Identify which cell holds the provided text, then report its (x, y) central coordinate. 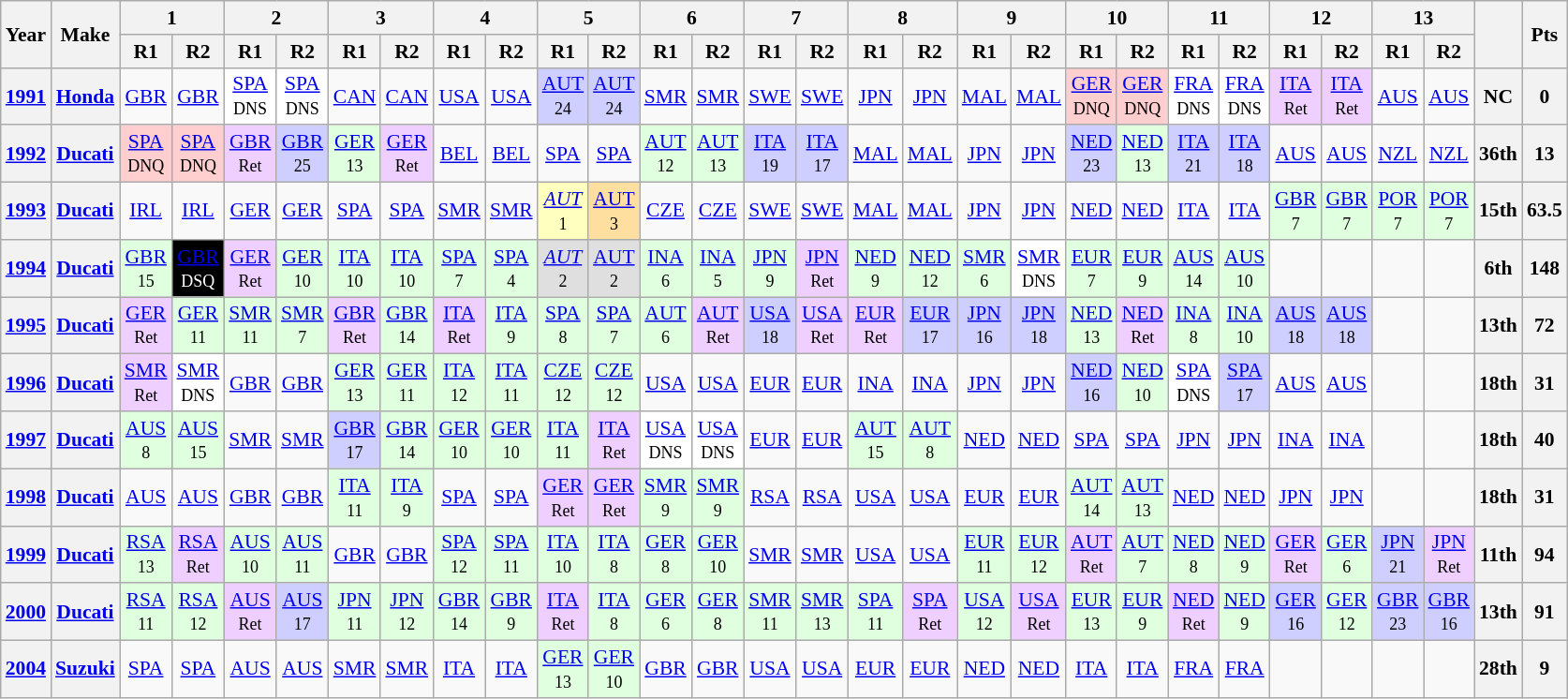
SPA4 (511, 268)
SMR7 (303, 326)
28th (1499, 669)
72 (1545, 326)
SPA8 (563, 326)
1994 (26, 268)
AUS8 (146, 440)
GBR16 (1450, 613)
RSA12 (199, 613)
RSA13 (146, 555)
NED8 (1193, 555)
AUT14 (1091, 497)
5 (588, 18)
1996 (26, 382)
1998 (26, 497)
NED16 (1091, 382)
ITA21 (1193, 154)
JPN21 (1398, 555)
1993 (26, 212)
INA8 (1193, 326)
11 (1220, 18)
AUS17 (303, 613)
2004 (26, 669)
JPN18 (1039, 326)
1997 (26, 440)
GBR15 (146, 268)
7 (796, 18)
SMR6 (984, 268)
ITA19 (770, 154)
NC (1499, 96)
SPA12 (459, 555)
0 (1545, 96)
GBR17 (355, 440)
63.5 (1545, 212)
91 (1545, 613)
8 (903, 18)
Pts (1545, 34)
2 (275, 18)
ITA12 (459, 382)
USA12 (984, 613)
INA5 (717, 268)
USA18 (770, 326)
GER16 (1296, 613)
RSA11 (146, 613)
EUR12 (1039, 555)
AUS14 (1193, 268)
1995 (26, 326)
1999 (26, 555)
AUT8 (930, 440)
15th (1499, 212)
AUT3 (614, 212)
ITA18 (1244, 154)
4 (485, 18)
AUT7 (1142, 555)
36th (1499, 154)
1991 (26, 96)
RSARet (199, 555)
GBR25 (303, 154)
GER12 (1347, 613)
SPA17 (1244, 382)
AUS15 (199, 440)
3 (380, 18)
SPARet (930, 613)
40 (1545, 440)
EUR17 (930, 326)
JPN11 (355, 613)
INA10 (1244, 326)
Make (85, 34)
EUR13 (1091, 613)
Suzuki (85, 669)
JPN12 (407, 613)
AUT12 (666, 154)
EURRet (876, 326)
AUSRet (250, 613)
Honda (85, 96)
NED12 (930, 268)
6th (1499, 268)
JPN16 (984, 326)
GBRDSQ (199, 268)
1992 (26, 154)
NED23 (1091, 154)
AUT6 (666, 326)
6 (691, 18)
GBR9 (511, 613)
2000 (26, 613)
AUT1 (563, 212)
AUS11 (303, 555)
SMR13 (822, 613)
94 (1545, 555)
AUT15 (876, 440)
Year (26, 34)
1 (172, 18)
ITA17 (822, 154)
12 (1321, 18)
INA6 (666, 268)
11th (1499, 555)
EUR7 (1091, 268)
JPN9 (770, 268)
NED10 (1142, 382)
10 (1117, 18)
GBR23 (1398, 613)
EUR11 (984, 555)
SMRRet (146, 382)
148 (1545, 268)
